Pinpoint the cell where the given text exists, returning its (X, Y) midpoint coordinate. 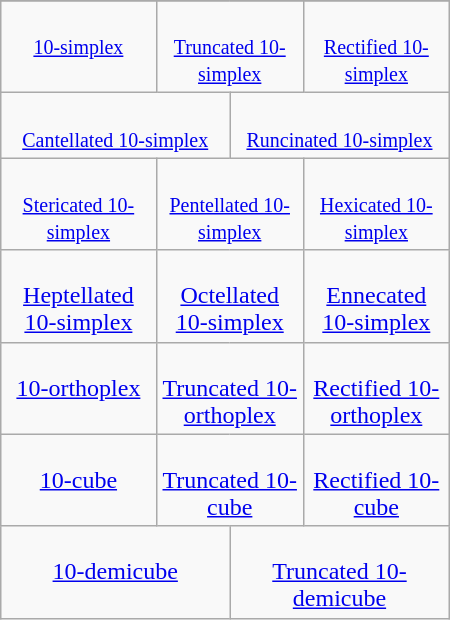
Rectified 10-simplex (376, 47)
Truncated 10-simplex (230, 47)
Heptellated 10-simplex (78, 296)
10-simplex (78, 47)
Rectified 10-cube (376, 480)
10-cube (78, 480)
Stericated 10-simplex (78, 204)
Ennecated 10-simplex (376, 296)
Truncated 10-demicube (340, 572)
10-orthoplex (78, 388)
Pentellated 10-simplex (230, 204)
Rectified 10-orthoplex (376, 388)
10-demicube (116, 572)
Truncated 10-cube (230, 480)
Octellated 10-simplex (230, 296)
Truncated 10-orthoplex (230, 388)
Cantellated 10-simplex (116, 126)
Runcinated 10-simplex (340, 126)
Hexicated 10-simplex (376, 204)
